Locate the cell with the specified text and output its [X, Y] center coordinate. 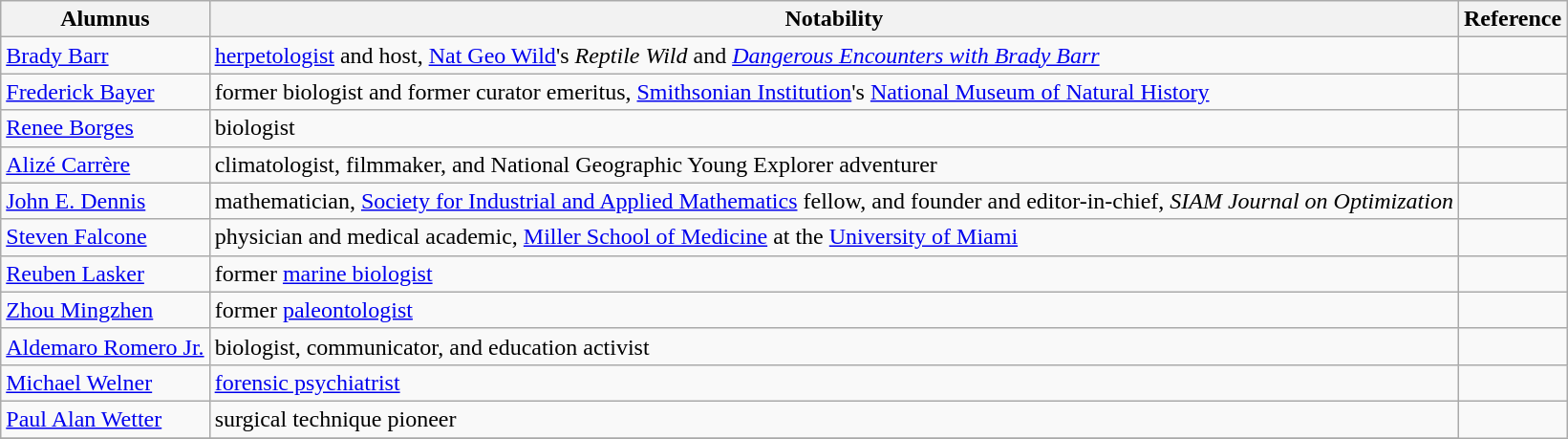
Brady Barr [105, 55]
Paul Alan Wetter [105, 419]
Zhou Mingzhen [105, 310]
surgical technique pioneer [833, 419]
herpetologist and host, Nat Geo Wild's Reptile Wild and Dangerous Encounters with Brady Barr [833, 55]
biologist, communicator, and education activist [833, 346]
John E. Dennis [105, 201]
climatologist, filmmaker, and National Geographic Young Explorer adventurer [833, 165]
mathematician, Society for Industrial and Applied Mathematics fellow, and founder and editor-in-chief, SIAM Journal on Optimization [833, 201]
Alumnus [105, 19]
Notability [833, 19]
Aldemaro Romero Jr. [105, 346]
Michael Welner [105, 383]
Reference [1512, 19]
forensic psychiatrist [833, 383]
biologist [833, 128]
physician and medical academic, Miller School of Medicine at the University of Miami [833, 237]
Reuben Lasker [105, 274]
Frederick Bayer [105, 92]
Renee Borges [105, 128]
former marine biologist [833, 274]
Alizé Carrère [105, 165]
Steven Falcone [105, 237]
former paleontologist [833, 310]
former biologist and former curator emeritus, Smithsonian Institution's National Museum of Natural History [833, 92]
